Detect which cell encompasses the target text, then output its [X, Y] center coordinate. 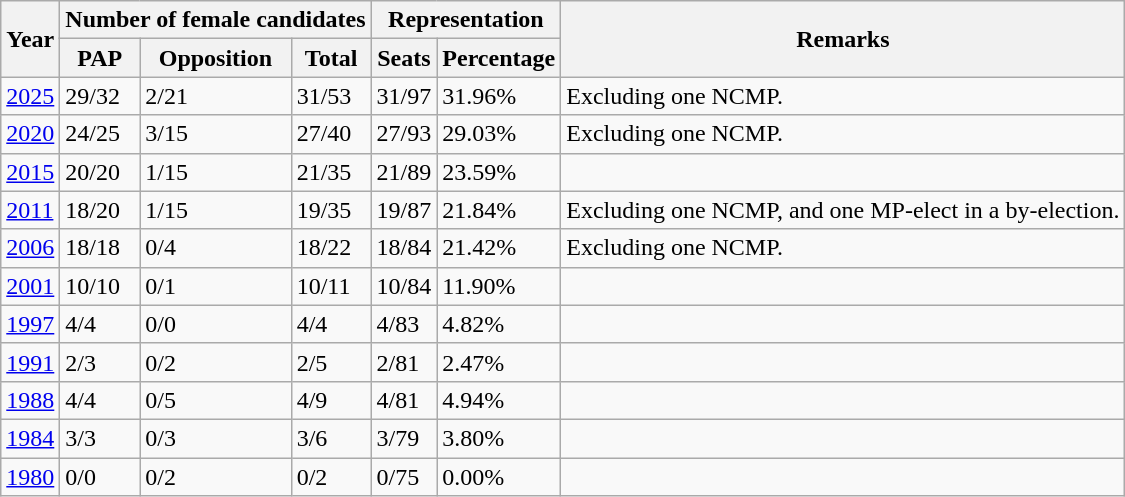
18/84 [404, 248]
10/11 [331, 286]
20/20 [100, 172]
Representation [466, 20]
21.42% [499, 248]
21/35 [331, 172]
3/79 [404, 438]
Opposition [216, 58]
Total [331, 58]
0/4 [216, 248]
Percentage [499, 58]
31/53 [331, 96]
2001 [30, 286]
4.94% [499, 400]
31.96% [499, 96]
2011 [30, 210]
11.90% [499, 286]
3/6 [331, 438]
1984 [30, 438]
Remarks [843, 39]
4/81 [404, 400]
29/32 [100, 96]
2025 [30, 96]
4/83 [404, 324]
18/18 [100, 248]
Year [30, 39]
2015 [30, 172]
21/89 [404, 172]
18/20 [100, 210]
21.84% [499, 210]
2/5 [331, 362]
0.00% [499, 477]
31/97 [404, 96]
0/75 [404, 477]
2/3 [100, 362]
10/10 [100, 286]
2/81 [404, 362]
Excluding one NCMP, and one MP-elect in a by-election. [843, 210]
18/22 [331, 248]
4.82% [499, 324]
2020 [30, 134]
0/5 [216, 400]
PAP [100, 58]
1988 [30, 400]
1991 [30, 362]
24/25 [100, 134]
3/3 [100, 438]
2006 [30, 248]
1980 [30, 477]
3.80% [499, 438]
29.03% [499, 134]
0/1 [216, 286]
3/15 [216, 134]
2/21 [216, 96]
27/93 [404, 134]
2.47% [499, 362]
10/84 [404, 286]
19/35 [331, 210]
4/9 [331, 400]
1997 [30, 324]
Seats [404, 58]
Number of female candidates [216, 20]
0/3 [216, 438]
23.59% [499, 172]
19/87 [404, 210]
27/40 [331, 134]
